Search for the cell housing the specified text and yield its [X, Y] center coordinate. 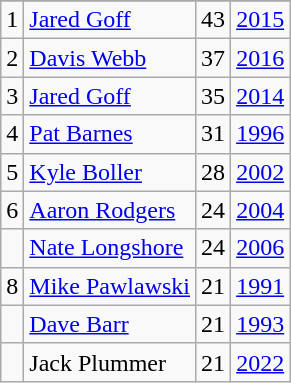
2022 [260, 362]
2014 [260, 96]
1991 [260, 286]
35 [214, 96]
2 [12, 58]
8 [12, 286]
37 [214, 58]
28 [214, 172]
5 [12, 172]
2004 [260, 210]
2016 [260, 58]
6 [12, 210]
Nate Longshore [110, 248]
Kyle Boller [110, 172]
4 [12, 134]
43 [214, 20]
Dave Barr [110, 324]
2015 [260, 20]
Mike Pawlawski [110, 286]
Pat Barnes [110, 134]
1993 [260, 324]
2006 [260, 248]
1996 [260, 134]
31 [214, 134]
Aaron Rodgers [110, 210]
1 [12, 20]
Jack Plummer [110, 362]
Davis Webb [110, 58]
2002 [260, 172]
3 [12, 96]
